From the cell containing the given text, extract its center point as (x, y) coordinate. 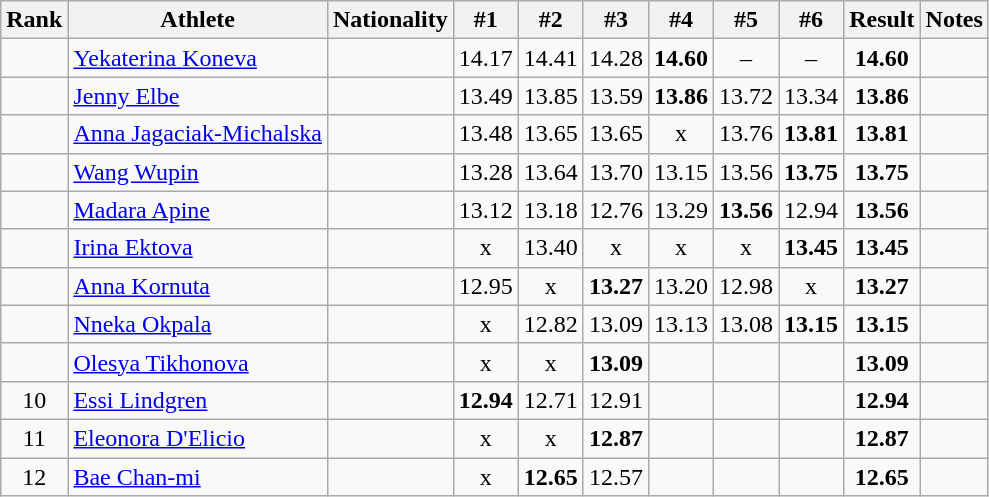
Yekaterina Koneva (198, 58)
Anna Jagaciak-Michalska (198, 134)
#4 (680, 20)
13.34 (812, 96)
13.49 (486, 96)
Nationality (390, 20)
13.20 (680, 286)
12.76 (616, 210)
13.12 (486, 210)
13.64 (550, 172)
12.95 (486, 286)
Madara Apine (198, 210)
Essi Lindgren (198, 400)
13.48 (486, 134)
Jenny Elbe (198, 96)
Nneka Okpala (198, 324)
Olesya Tikhonova (198, 362)
#6 (812, 20)
13.28 (486, 172)
12.71 (550, 400)
14.28 (616, 58)
13.59 (616, 96)
13.70 (616, 172)
12.98 (746, 286)
Rank (34, 20)
#2 (550, 20)
12.57 (616, 477)
13.18 (550, 210)
13.72 (746, 96)
#3 (616, 20)
Wang Wupin (198, 172)
13.08 (746, 324)
12.82 (550, 324)
10 (34, 400)
13.13 (680, 324)
11 (34, 438)
Anna Kornuta (198, 286)
13.85 (550, 96)
Irina Ektova (198, 248)
Result (882, 20)
12 (34, 477)
13.40 (550, 248)
13.76 (746, 134)
14.41 (550, 58)
#5 (746, 20)
#1 (486, 20)
Notes (954, 20)
14.17 (486, 58)
12.91 (616, 400)
Athlete (198, 20)
13.29 (680, 210)
Eleonora D'Elicio (198, 438)
Bae Chan-mi (198, 477)
